Detect which cell encompasses the target text, then output its [x, y] center coordinate. 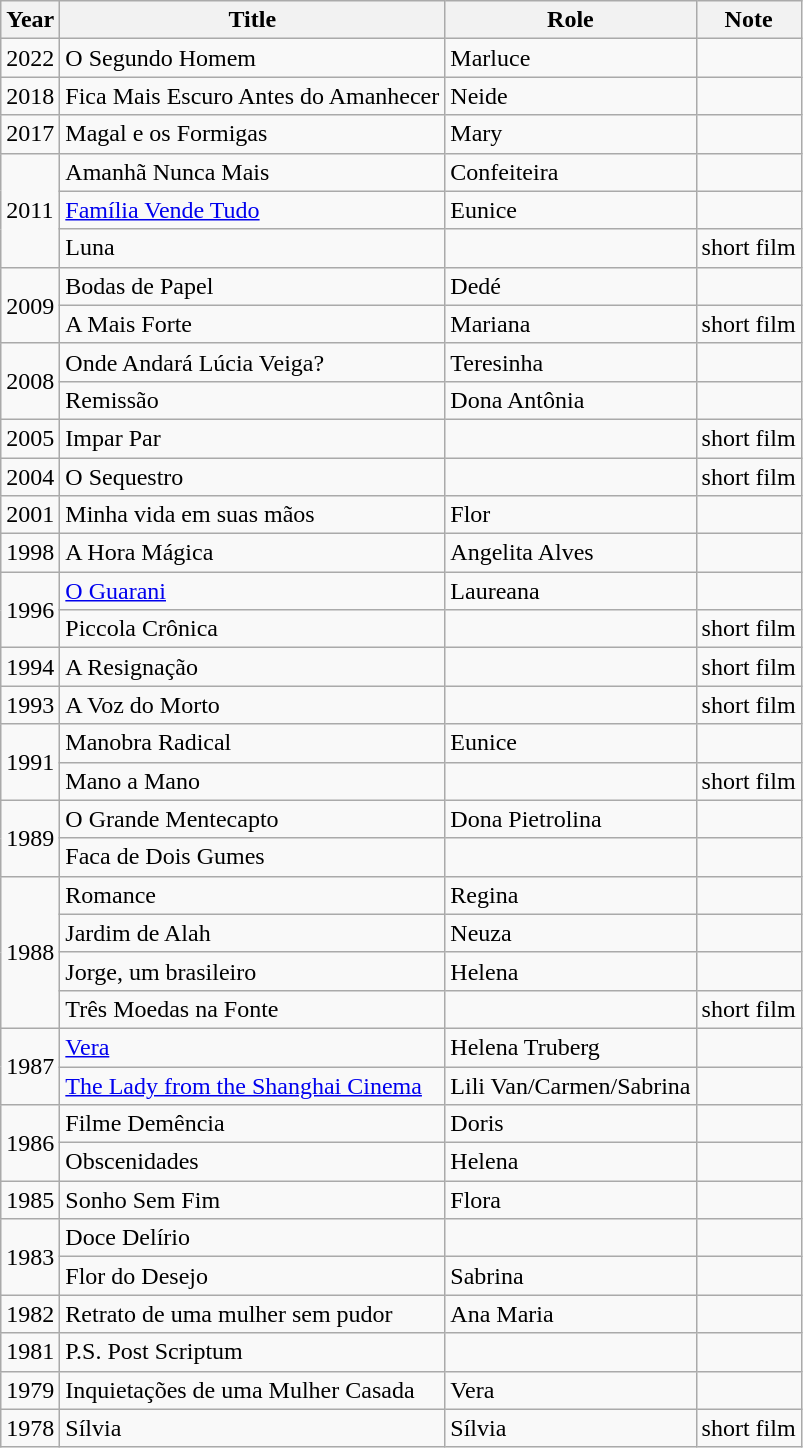
Year [30, 20]
2001 [30, 515]
Marluce [570, 58]
1998 [30, 553]
O Segundo Homem [252, 58]
Impar Par [252, 438]
2008 [30, 381]
1985 [30, 1200]
2004 [30, 477]
Flora [570, 1200]
Luna [252, 248]
Piccola Crônica [252, 629]
Bodas de Papel [252, 286]
Sabrina [570, 1276]
1991 [30, 762]
Laureana [570, 591]
1989 [30, 838]
Confeiteira [570, 172]
Lili Van/Carmen/Sabrina [570, 1085]
Jorge, um brasileiro [252, 971]
A Voz do Morto [252, 705]
1979 [30, 1390]
Três Moedas na Fonte [252, 1009]
Jardim de Alah [252, 933]
1987 [30, 1066]
1978 [30, 1428]
1982 [30, 1314]
Teresinha [570, 362]
2005 [30, 438]
Flor [570, 515]
P.S. Post Scriptum [252, 1352]
Remissão [252, 400]
O Grande Mentecapto [252, 819]
Regina [570, 895]
2011 [30, 210]
Romance [252, 895]
O Sequestro [252, 477]
Inquietações de uma Mulher Casada [252, 1390]
1996 [30, 610]
Note [748, 20]
2022 [30, 58]
2018 [30, 96]
Dona Pietrolina [570, 819]
Mary [570, 134]
Role [570, 20]
1981 [30, 1352]
1988 [30, 952]
Flor do Desejo [252, 1276]
Mariana [570, 324]
Ana Maria [570, 1314]
Filme Demência [252, 1124]
A Mais Forte [252, 324]
A Hora Mágica [252, 553]
Doce Delírio [252, 1238]
Sonho Sem Fim [252, 1200]
Manobra Radical [252, 743]
Neuza [570, 933]
Dona Antônia [570, 400]
Retrato de uma mulher sem pudor [252, 1314]
1983 [30, 1257]
Angelita Alves [570, 553]
Helena Truberg [570, 1047]
Obscenidades [252, 1162]
Minha vida em suas mãos [252, 515]
1986 [30, 1143]
Doris [570, 1124]
Neide [570, 96]
The Lady from the Shanghai Cinema [252, 1085]
Dedé [570, 286]
Mano a Mano [252, 781]
A Resignação [252, 667]
Onde Andará Lúcia Veiga? [252, 362]
Amanhã Nunca Mais [252, 172]
Família Vende Tudo [252, 210]
2017 [30, 134]
1994 [30, 667]
Faca de Dois Gumes [252, 857]
1993 [30, 705]
Magal e os Formigas [252, 134]
2009 [30, 305]
O Guarani [252, 591]
Title [252, 20]
Fica Mais Escuro Antes do Amanhecer [252, 96]
